Identify which cell holds the provided text, then report its [x, y] central coordinate. 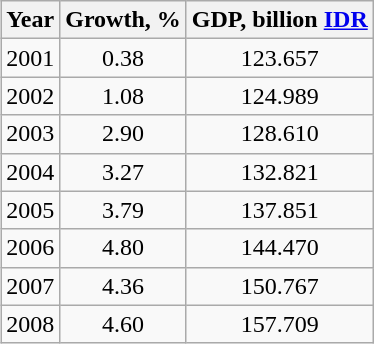
2005 [30, 210]
4.60 [124, 324]
4.36 [124, 286]
2006 [30, 248]
123.657 [280, 58]
150.767 [280, 286]
Year [30, 20]
137.851 [280, 210]
2003 [30, 134]
157.709 [280, 324]
2001 [30, 58]
3.79 [124, 210]
2008 [30, 324]
128.610 [280, 134]
132.821 [280, 172]
2004 [30, 172]
144.470 [280, 248]
2.90 [124, 134]
2007 [30, 286]
124.989 [280, 96]
0.38 [124, 58]
1.08 [124, 96]
4.80 [124, 248]
GDP, billion IDR [280, 20]
3.27 [124, 172]
Growth, % [124, 20]
2002 [30, 96]
